Locate the cell with the specified text and output its [X, Y] center coordinate. 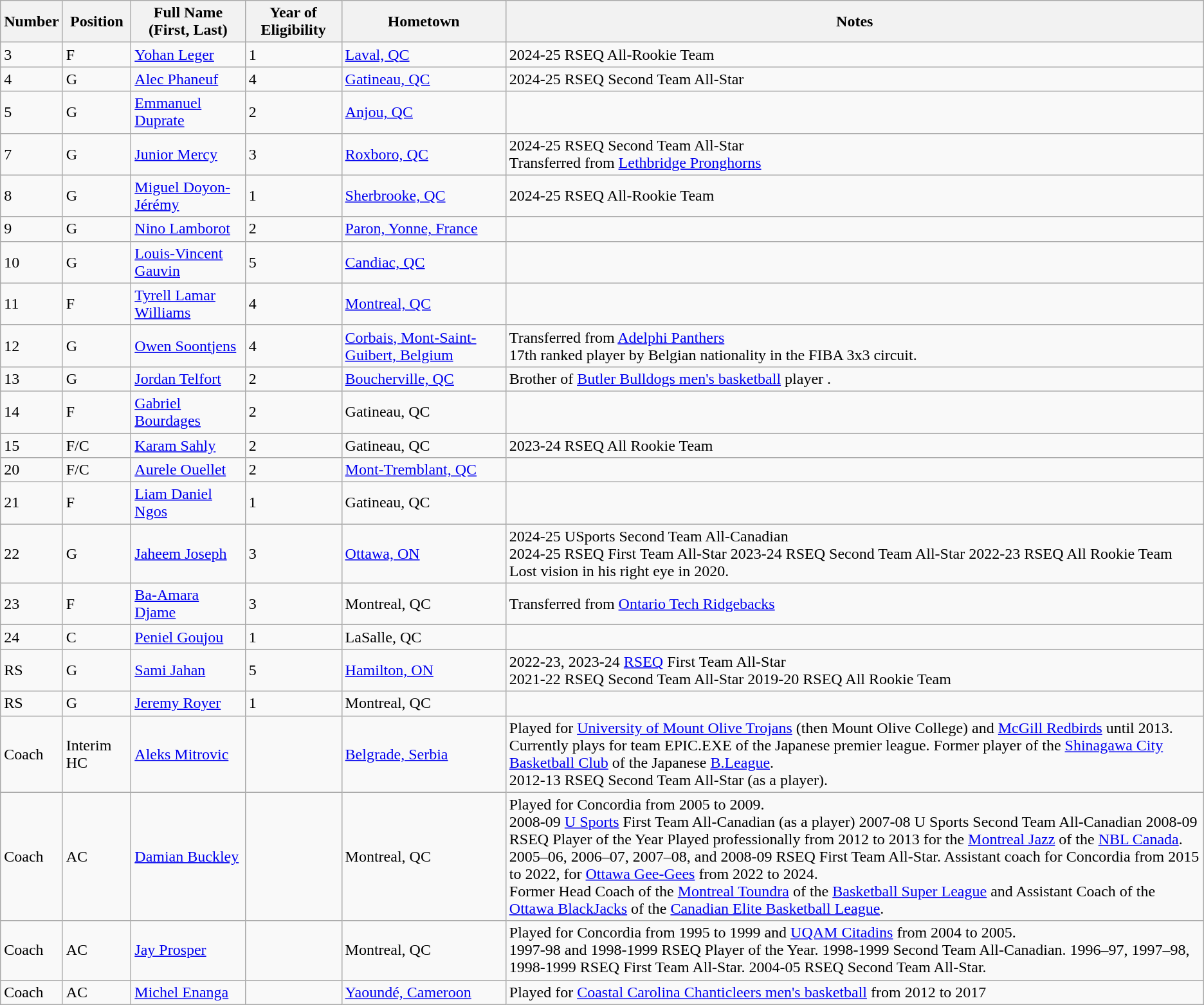
12 [32, 346]
Jaheem Joseph [188, 554]
8 [32, 195]
Anjou, QC [423, 112]
Corbais, Mont-Saint-Guibert, Belgium [423, 346]
Peniel Goujou [188, 637]
Interim HC [96, 754]
C [96, 637]
Liam Daniel Ngos [188, 503]
Karam Sahly [188, 446]
13 [32, 379]
Gabriel Bourdages [188, 412]
Notes [854, 22]
LaSalle, QC [423, 637]
Roxboro, QC [423, 154]
Jay Prosper [188, 950]
Hamilton, ON [423, 670]
Damian Buckley [188, 856]
15 [32, 446]
Sami Jahan [188, 670]
Aleks Mitrovic [188, 754]
Junior Mercy [188, 154]
Transferred from Ontario Tech Ridgebacks [854, 604]
Full Name (First, Last) [188, 22]
Paron, Yonne, France [423, 229]
2022-23, 2023-24 RSEQ First Team All-Star2021-22 RSEQ Second Team All-Star 2019-20 RSEQ All Rookie Team [854, 670]
Ba-Amara Djame [188, 604]
Candiac, QC [423, 262]
Louis-Vincent Gauvin [188, 262]
Michel Enanga [188, 992]
2024-25 RSEQ Second Team All-StarTransferred from Lethbridge Pronghorns [854, 154]
14 [32, 412]
Jeremy Royer [188, 703]
Jordan Telfort [188, 379]
Laval, QC [423, 55]
Played for Coastal Carolina Chanticleers men's basketball from 2012 to 2017 [854, 992]
Position [96, 22]
11 [32, 303]
23 [32, 604]
Ottawa, ON [423, 554]
Miguel Doyon-Jérémy [188, 195]
Transferred from Adelphi Panthers17th ranked player by Belgian nationality in the FIBA 3x3 circuit. [854, 346]
Tyrell Lamar Williams [188, 303]
Mont-Tremblant, QC [423, 470]
Alec Phaneuf [188, 79]
Aurele Ouellet [188, 470]
Number [32, 22]
Year of Eligibility [293, 22]
9 [32, 229]
Yohan Leger [188, 55]
22 [32, 554]
Yaoundé, Cameroon [423, 992]
Owen Soontjens [188, 346]
7 [32, 154]
20 [32, 470]
2023-24 RSEQ All Rookie Team [854, 446]
10 [32, 262]
21 [32, 503]
Boucherville, QC [423, 379]
Brother of Butler Bulldogs men's basketball player . [854, 379]
Sherbrooke, QC [423, 195]
2024-25 RSEQ Second Team All-Star [854, 79]
Emmanuel Duprate [188, 112]
Hometown [423, 22]
Belgrade, Serbia [423, 754]
Nino Lamborot [188, 229]
24 [32, 637]
